Determine the [x, y] coordinate at the center of the cell enclosing the given text.  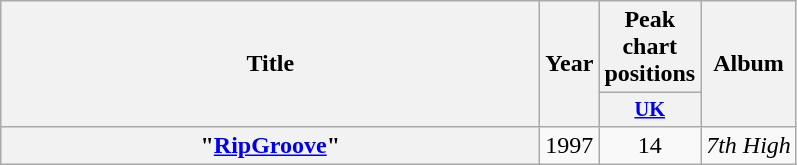
Peak chart positions [650, 47]
Year [570, 64]
"RipGroove" [270, 145]
7th High [749, 145]
Title [270, 64]
14 [650, 145]
UK [650, 110]
Album [749, 64]
1997 [570, 145]
